Determine the [x, y] coordinate at the center of the cell enclosing the given text.  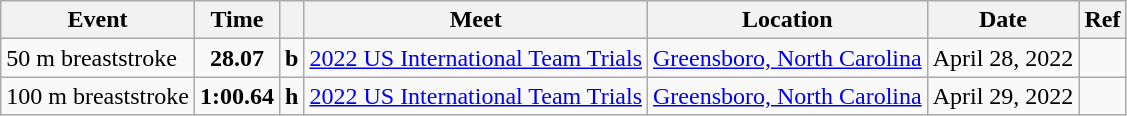
28.07 [236, 58]
Meet [476, 20]
Ref [1102, 20]
Location [788, 20]
Time [236, 20]
April 29, 2022 [1003, 96]
1:00.64 [236, 96]
b [291, 58]
h [291, 96]
50 m breaststroke [98, 58]
Event [98, 20]
100 m breaststroke [98, 96]
Date [1003, 20]
April 28, 2022 [1003, 58]
